Identify which cell holds the provided text, then report its (X, Y) central coordinate. 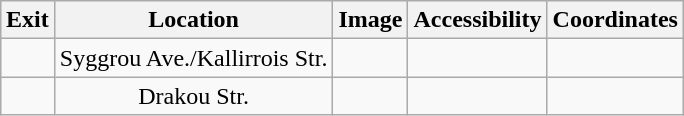
Exit (28, 20)
Syggrou Ave./Kallirrois Str. (194, 58)
Coordinates (615, 20)
Drakou Str. (194, 96)
Accessibility (478, 20)
Image (370, 20)
Location (194, 20)
